Output the (X, Y) coordinate of the center of the cell containing the given text.  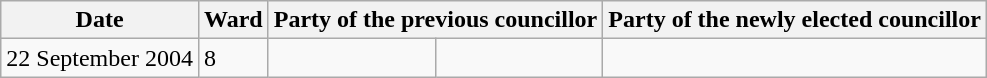
Party of the newly elected councillor (795, 20)
Party of the previous councillor (436, 20)
22 September 2004 (100, 58)
Ward (233, 20)
Date (100, 20)
8 (233, 58)
